Search for the cell housing the specified text and yield its (x, y) center coordinate. 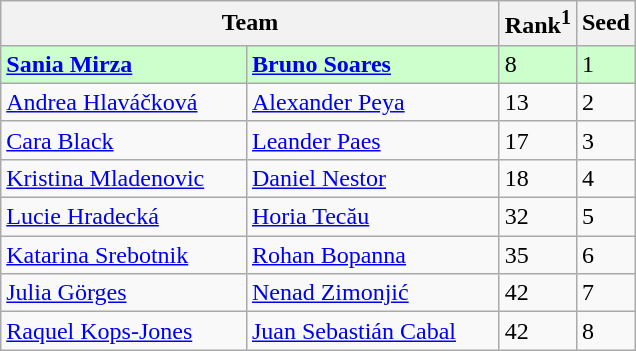
2 (606, 102)
35 (538, 255)
Kristina Mladenovic (124, 178)
Katarina Srebotnik (124, 255)
1 (606, 64)
7 (606, 293)
Rank1 (538, 24)
Horia Tecău (372, 217)
Seed (606, 24)
Juan Sebastián Cabal (372, 331)
18 (538, 178)
Lucie Hradecká (124, 217)
Cara Black (124, 140)
Sania Mirza (124, 64)
Raquel Kops-Jones (124, 331)
3 (606, 140)
13 (538, 102)
32 (538, 217)
Andrea Hlaváčková (124, 102)
4 (606, 178)
Rohan Bopanna (372, 255)
Leander Paes (372, 140)
Team (250, 24)
Bruno Soares (372, 64)
Alexander Peya (372, 102)
Julia Görges (124, 293)
5 (606, 217)
Nenad Zimonjić (372, 293)
6 (606, 255)
Daniel Nestor (372, 178)
17 (538, 140)
